Search for the cell housing the specified text and yield its (X, Y) center coordinate. 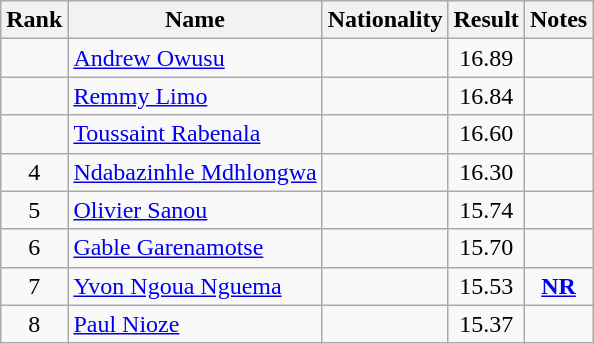
Notes (558, 20)
15.70 (486, 248)
5 (34, 210)
16.89 (486, 58)
Yvon Ngoua Nguema (195, 286)
8 (34, 324)
Remmy Limo (195, 96)
15.53 (486, 286)
Rank (34, 20)
NR (558, 286)
Gable Garenamotse (195, 248)
Olivier Sanou (195, 210)
7 (34, 286)
16.30 (486, 172)
Name (195, 20)
15.74 (486, 210)
15.37 (486, 324)
Paul Nioze (195, 324)
Ndabazinhle Mdhlongwa (195, 172)
Toussaint Rabenala (195, 134)
4 (34, 172)
16.84 (486, 96)
Nationality (385, 20)
Andrew Owusu (195, 58)
6 (34, 248)
16.60 (486, 134)
Result (486, 20)
